Return [X, Y] of the center of cell containing provided text 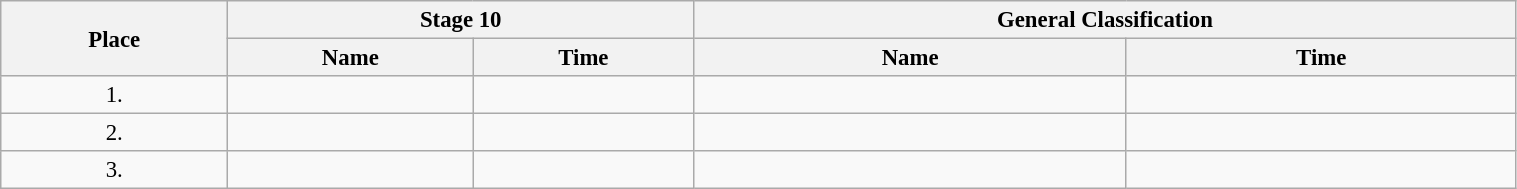
1. [114, 95]
Stage 10 [461, 20]
General Classification [1105, 20]
Place [114, 38]
3. [114, 170]
2. [114, 133]
